Identify which cell holds the provided text, then report its (X, Y) central coordinate. 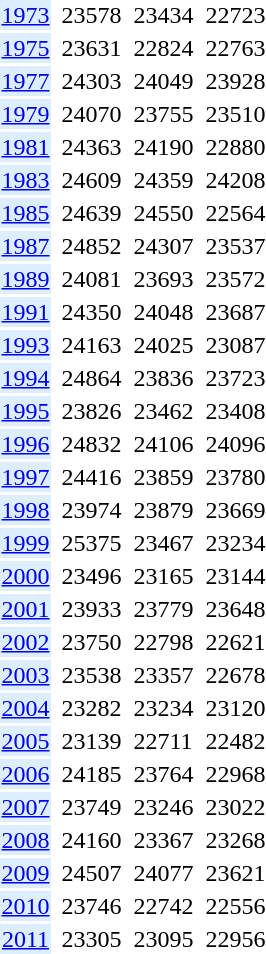
2000 (26, 576)
23165 (164, 576)
23693 (164, 279)
1999 (26, 543)
2009 (26, 873)
24106 (164, 444)
23234 (164, 708)
23095 (164, 939)
1973 (26, 15)
1997 (26, 477)
24550 (164, 213)
23462 (164, 411)
24307 (164, 246)
24160 (92, 840)
2007 (26, 807)
23282 (92, 708)
2006 (26, 774)
24832 (92, 444)
24350 (92, 312)
24025 (164, 345)
1981 (26, 147)
24303 (92, 81)
2010 (26, 906)
1983 (26, 180)
23750 (92, 642)
23631 (92, 48)
23367 (164, 840)
24507 (92, 873)
24081 (92, 279)
23578 (92, 15)
23933 (92, 609)
24852 (92, 246)
24185 (92, 774)
23755 (164, 114)
1989 (26, 279)
2005 (26, 741)
24190 (164, 147)
2011 (26, 939)
1993 (26, 345)
22798 (164, 642)
24639 (92, 213)
24864 (92, 378)
1979 (26, 114)
23139 (92, 741)
1991 (26, 312)
23305 (92, 939)
2001 (26, 609)
24363 (92, 147)
24609 (92, 180)
1975 (26, 48)
1985 (26, 213)
23826 (92, 411)
24049 (164, 81)
24163 (92, 345)
2004 (26, 708)
22711 (164, 741)
23467 (164, 543)
25375 (92, 543)
24048 (164, 312)
23836 (164, 378)
22824 (164, 48)
2008 (26, 840)
23859 (164, 477)
1987 (26, 246)
24070 (92, 114)
24359 (164, 180)
23779 (164, 609)
2003 (26, 675)
1994 (26, 378)
23538 (92, 675)
22742 (164, 906)
1995 (26, 411)
23434 (164, 15)
24077 (164, 873)
23879 (164, 510)
23749 (92, 807)
1996 (26, 444)
23496 (92, 576)
24416 (92, 477)
1998 (26, 510)
23357 (164, 675)
1977 (26, 81)
23764 (164, 774)
23974 (92, 510)
23246 (164, 807)
23746 (92, 906)
2002 (26, 642)
